Search for the cell housing the specified text and yield its [X, Y] center coordinate. 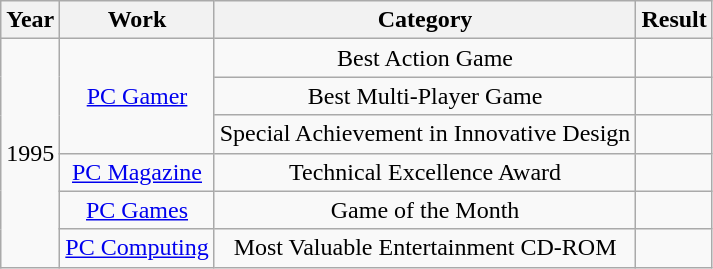
PC Magazine [137, 172]
PC Games [137, 210]
PC Gamer [137, 96]
Technical Excellence Award [425, 172]
Best Multi-Player Game [425, 96]
Best Action Game [425, 58]
Category [425, 20]
Special Achievement in Innovative Design [425, 134]
Most Valuable Entertainment CD-ROM [425, 248]
Year [30, 20]
Game of the Month [425, 210]
Work [137, 20]
Result [674, 20]
PC Computing [137, 248]
1995 [30, 153]
